For the text-containing cell, return its midpoint in [X, Y] coordinate format. 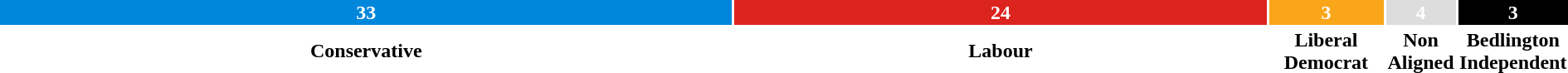
33 [367, 12]
24 [1001, 12]
4 [1421, 12]
